Locate the cell with the specified text and output its [x, y] center coordinate. 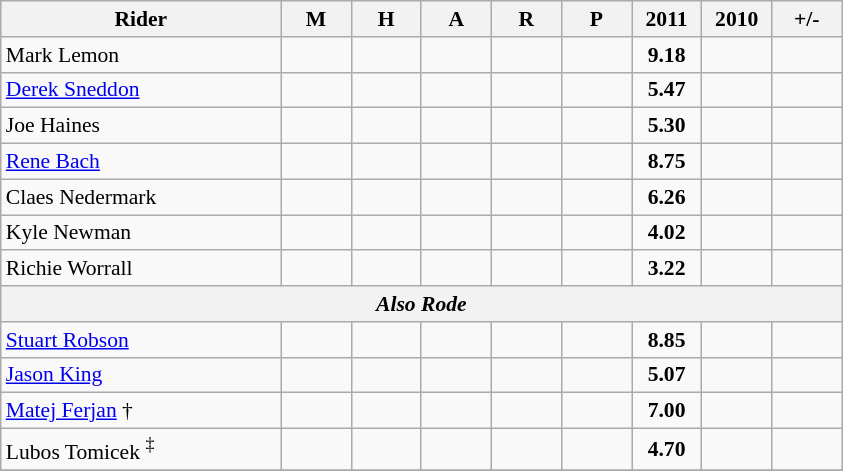
2010 [737, 19]
9.18 [667, 55]
3.22 [667, 269]
Joe Haines [141, 126]
Kyle Newman [141, 233]
7.00 [667, 411]
5.47 [667, 90]
2011 [667, 19]
4.70 [667, 450]
Lubos Tomicek ‡ [141, 450]
6.26 [667, 197]
Matej Ferjan † [141, 411]
Claes Nedermark [141, 197]
4.02 [667, 233]
Mark Lemon [141, 55]
A [456, 19]
Rider [141, 19]
+/- [807, 19]
8.85 [667, 340]
Richie Worrall [141, 269]
Derek Sneddon [141, 90]
5.07 [667, 375]
R [526, 19]
Jason King [141, 375]
Stuart Robson [141, 340]
Rene Bach [141, 162]
P [596, 19]
M [316, 19]
Also Rode [422, 304]
H [386, 19]
8.75 [667, 162]
5.30 [667, 126]
